Provide the (x, y) coordinate of the cell's center where the given text is located.  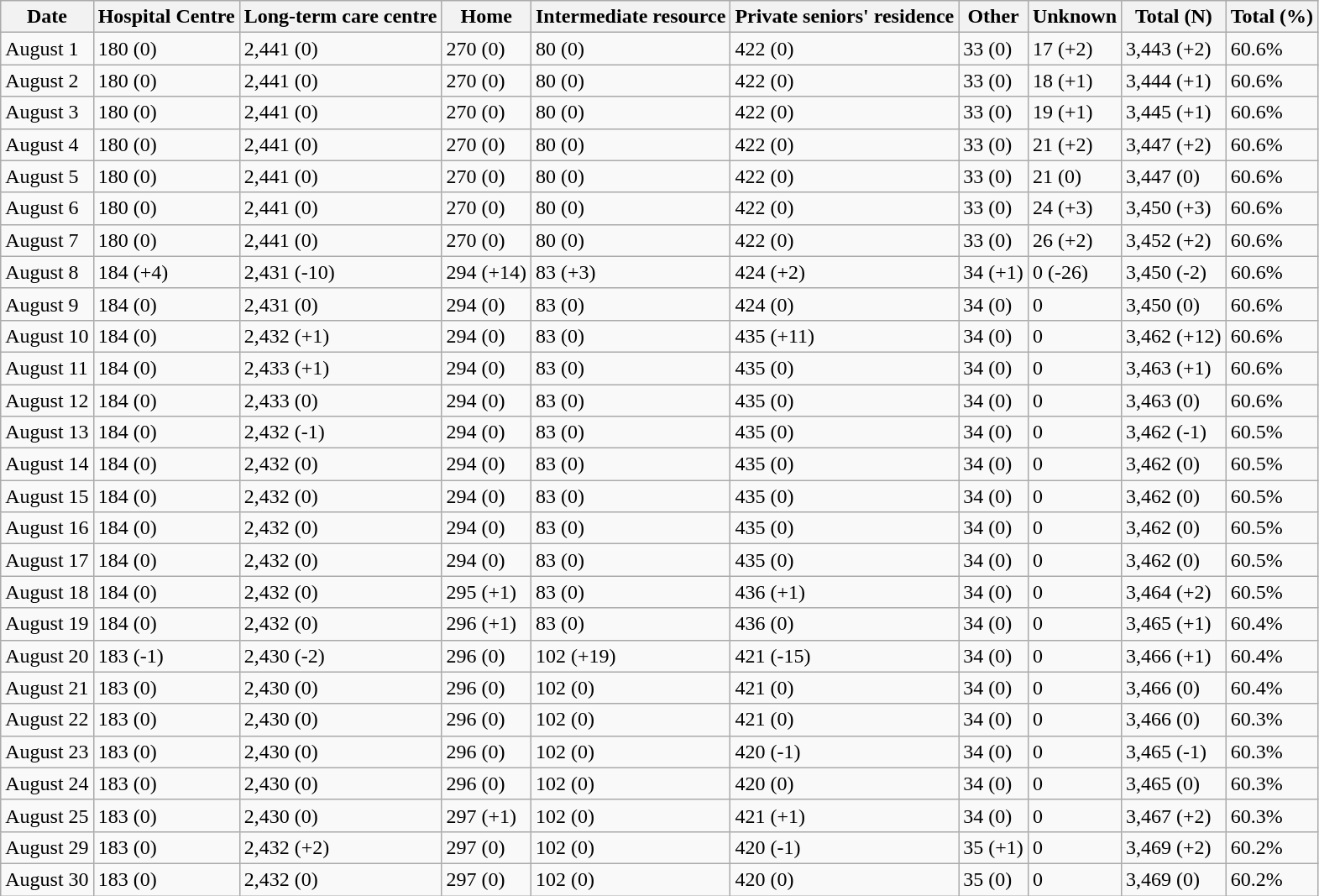
21 (0) (1075, 176)
August 22 (47, 720)
2,432 (+2) (341, 847)
August 9 (47, 304)
August 12 (47, 401)
436 (0) (845, 624)
Long-term care centre (341, 17)
3,444 (+1) (1174, 81)
19 (+1) (1075, 113)
August 8 (47, 272)
August 1 (47, 49)
435 (+11) (845, 336)
August 13 (47, 432)
3,463 (0) (1174, 401)
2,431 (0) (341, 304)
Total (%) (1272, 17)
August 25 (47, 815)
183 (-1) (166, 656)
August 3 (47, 113)
Date (47, 17)
102 (+19) (630, 656)
2,430 (-2) (341, 656)
421 (+1) (845, 815)
August 29 (47, 847)
83 (+3) (630, 272)
August 10 (47, 336)
2,433 (+1) (341, 368)
August 30 (47, 879)
2,432 (-1) (341, 432)
294 (+14) (487, 272)
24 (+3) (1075, 208)
18 (+1) (1075, 81)
Home (487, 17)
3,465 (0) (1174, 783)
Unknown (1075, 17)
August 5 (47, 176)
34 (+1) (994, 272)
3,463 (+1) (1174, 368)
3,465 (+1) (1174, 624)
August 14 (47, 464)
421 (-15) (845, 656)
August 15 (47, 496)
August 24 (47, 783)
21 (+2) (1075, 144)
296 (+1) (487, 624)
August 16 (47, 528)
436 (+1) (845, 592)
2,432 (+1) (341, 336)
August 18 (47, 592)
3,465 (-1) (1174, 752)
August 4 (47, 144)
3,450 (-2) (1174, 272)
3,447 (0) (1174, 176)
184 (+4) (166, 272)
Total (N) (1174, 17)
3,450 (+3) (1174, 208)
2,433 (0) (341, 401)
35 (0) (994, 879)
3,469 (+2) (1174, 847)
3,462 (-1) (1174, 432)
2,431 (-10) (341, 272)
Hospital Centre (166, 17)
295 (+1) (487, 592)
0 (-26) (1075, 272)
3,464 (+2) (1174, 592)
August 11 (47, 368)
3,467 (+2) (1174, 815)
August 21 (47, 688)
August 20 (47, 656)
Private seniors' residence (845, 17)
26 (+2) (1075, 240)
3,445 (+1) (1174, 113)
August 6 (47, 208)
17 (+2) (1075, 49)
424 (0) (845, 304)
Other (994, 17)
3,466 (+1) (1174, 656)
August 19 (47, 624)
3,462 (+12) (1174, 336)
Intermediate resource (630, 17)
August 2 (47, 81)
3,450 (0) (1174, 304)
297 (+1) (487, 815)
August 17 (47, 560)
35 (+1) (994, 847)
August 23 (47, 752)
3,443 (+2) (1174, 49)
424 (+2) (845, 272)
3,447 (+2) (1174, 144)
3,469 (0) (1174, 879)
August 7 (47, 240)
3,452 (+2) (1174, 240)
